Provide the (x, y) coordinate of the cell's center where the given text is located.  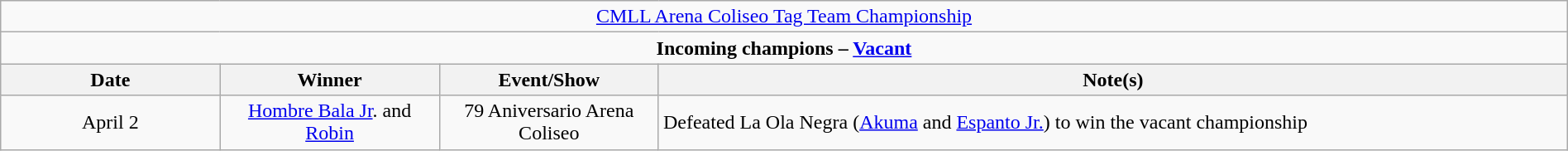
Incoming champions – Vacant (784, 48)
Winner (329, 80)
Defeated La Ola Negra (Akuma and Espanto Jr.) to win the vacant championship (1113, 123)
CMLL Arena Coliseo Tag Team Championship (784, 17)
April 2 (111, 123)
Hombre Bala Jr. and Robin (329, 123)
Note(s) (1113, 80)
Date (111, 80)
79 Aniversario Arena Coliseo (549, 123)
Event/Show (549, 80)
